Return [x, y] of the center of cell containing provided text 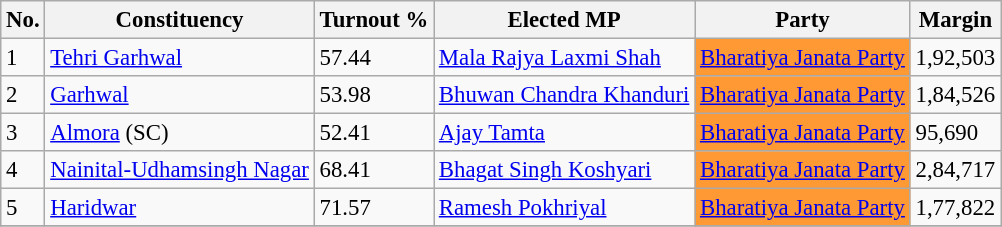
Bhuwan Chandra Khanduri [564, 95]
1,92,503 [955, 58]
Garhwal [180, 95]
68.41 [374, 170]
Mala Rajya Laxmi Shah [564, 58]
53.98 [374, 95]
Tehri Garhwal [180, 58]
4 [23, 170]
Haridwar [180, 208]
71.57 [374, 208]
Elected MP [564, 20]
Margin [955, 20]
Almora (SC) [180, 133]
1 [23, 58]
2 [23, 95]
52.41 [374, 133]
2,84,717 [955, 170]
Ramesh Pokhriyal [564, 208]
57.44 [374, 58]
3 [23, 133]
5 [23, 208]
95,690 [955, 133]
1,84,526 [955, 95]
1,77,822 [955, 208]
Constituency [180, 20]
Bhagat Singh Koshyari [564, 170]
No. [23, 20]
Nainital-Udhamsingh Nagar [180, 170]
Ajay Tamta [564, 133]
Party [803, 20]
Turnout % [374, 20]
